Find where the given text appears and provide that cell's center as (X, Y) coordinate. 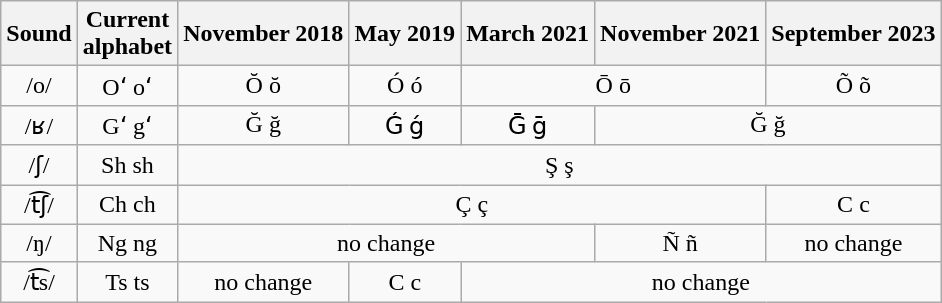
/ʁ/ (39, 125)
Ts ts (127, 282)
Gʻ gʻ (127, 125)
Ó ó (405, 86)
November 2018 (264, 34)
Ō ō (614, 86)
Sh sh (127, 165)
Ḡ ḡ (528, 125)
March 2021 (528, 34)
November 2021 (680, 34)
Oʻ oʻ (127, 86)
Ch ch (127, 204)
/o/ (39, 86)
September 2023 (854, 34)
Currentalphabet (127, 34)
Ǵ ǵ (405, 125)
/t͡s/ (39, 282)
Ŏ ŏ (264, 86)
Sound (39, 34)
Ç ç (472, 204)
May 2019 (405, 34)
Ñ ñ (680, 243)
/ʃ/ (39, 165)
/t͡ʃ/ (39, 204)
Ng ng (127, 243)
Õ õ (854, 86)
/ŋ/ (39, 243)
Ş ş (560, 165)
